From the cell containing the given text, extract its center point as (x, y) coordinate. 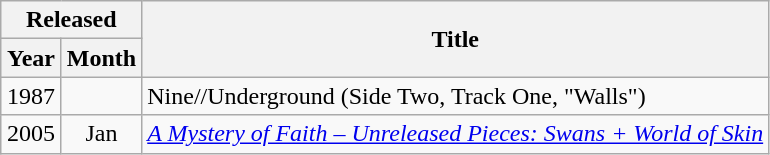
Released (72, 20)
Year (32, 58)
Month (101, 58)
2005 (32, 134)
1987 (32, 96)
Title (456, 39)
Jan (101, 134)
A Mystery of Faith – Unreleased Pieces: Swans + World of Skin (456, 134)
Nine//Underground (Side Two, Track One, "Walls") (456, 96)
